Capture the cell that displays the provided text and extract its (X, Y) central coordinate. 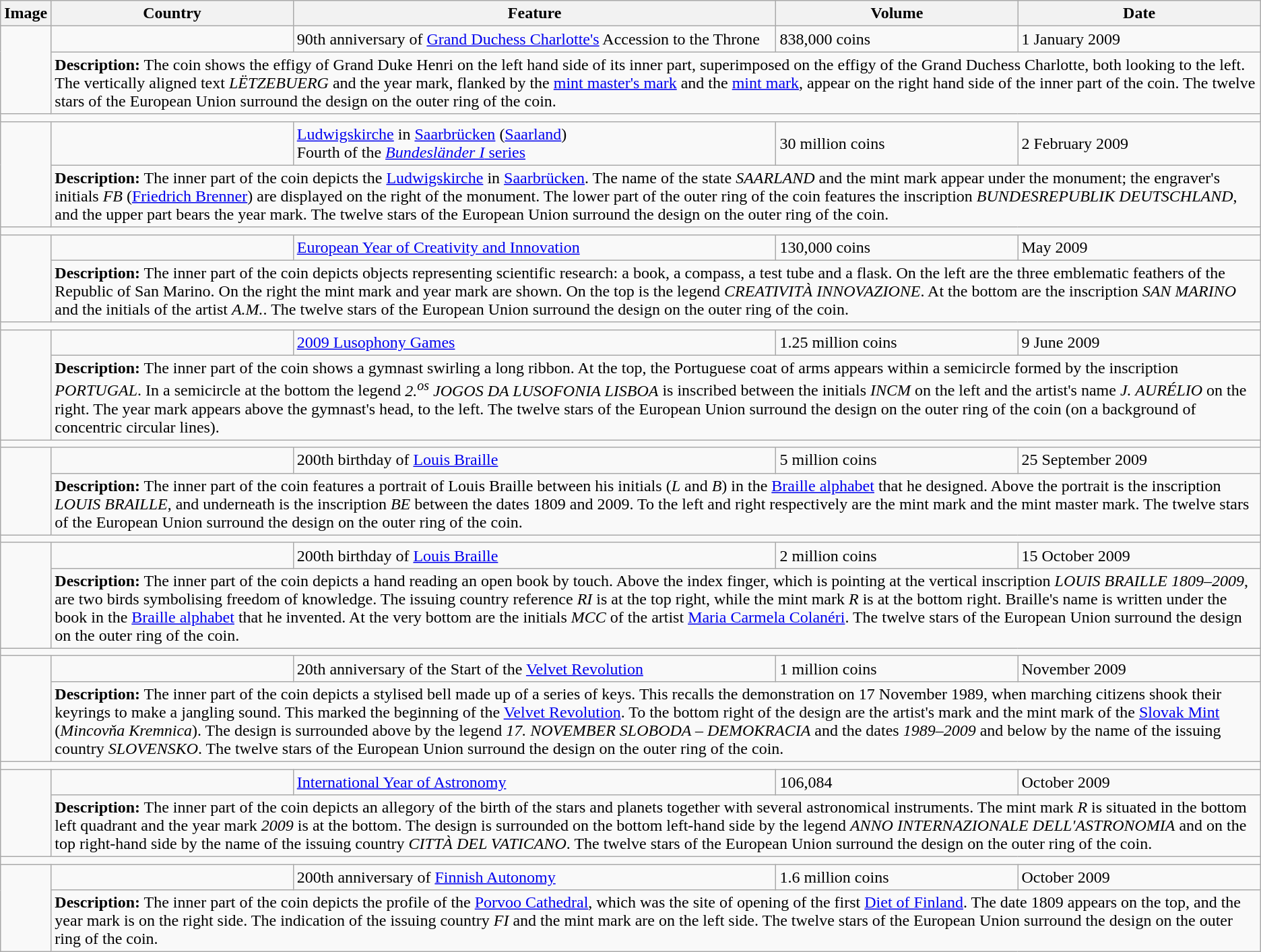
Volume (897, 13)
5 million coins (897, 460)
2 February 2009 (1139, 143)
International Year of Astronomy (535, 782)
Ludwigskirche in Saarbrücken (Saarland)Fourth of the Bundesländer I series (535, 143)
Country (172, 13)
Feature (535, 13)
1.25 million coins (897, 342)
20th anniversary of the Start of the Velvet Revolution (535, 668)
30 million coins (897, 143)
1 January 2009 (1139, 39)
1.6 million coins (897, 877)
15 October 2009 (1139, 555)
130,000 coins (897, 247)
November 2009 (1139, 668)
2 million coins (897, 555)
838,000 coins (897, 39)
25 September 2009 (1139, 460)
106,084 (897, 782)
9 June 2009 (1139, 342)
European Year of Creativity and Innovation (535, 247)
2009 Lusophony Games (535, 342)
Date (1139, 13)
May 2009 (1139, 247)
90th anniversary of Grand Duchess Charlotte's Accession to the Throne (535, 39)
Image (26, 13)
200th anniversary of Finnish Autonomy (535, 877)
1 million coins (897, 668)
